Scan for the cell matching the given text and deliver its [x, y] coordinate at center. 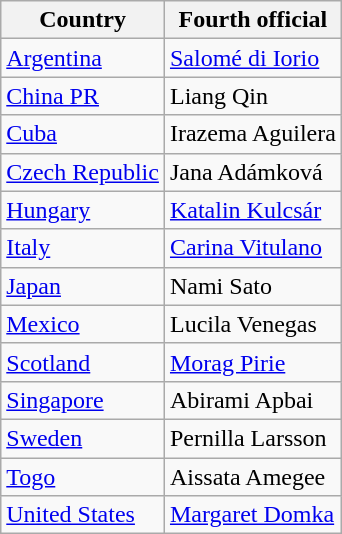
Czech Republic [83, 172]
Aissata Amegee [252, 477]
China PR [83, 96]
Sweden [83, 438]
Country [83, 20]
Irazema Aguilera [252, 134]
Mexico [83, 324]
Lucila Venegas [252, 324]
Togo [83, 477]
United States [83, 515]
Carina Vitulano [252, 248]
Japan [83, 286]
Fourth official [252, 20]
Pernilla Larsson [252, 438]
Liang Qin [252, 96]
Scotland [83, 362]
Hungary [83, 210]
Katalin Kulcsár [252, 210]
Cuba [83, 134]
Italy [83, 248]
Salomé di Iorio [252, 58]
Nami Sato [252, 286]
Singapore [83, 400]
Argentina [83, 58]
Margaret Domka [252, 515]
Abirami Apbai [252, 400]
Morag Pirie [252, 362]
Jana Adámková [252, 172]
